Return the [X, Y] coordinate for the center point of the cell that contains the specified text.  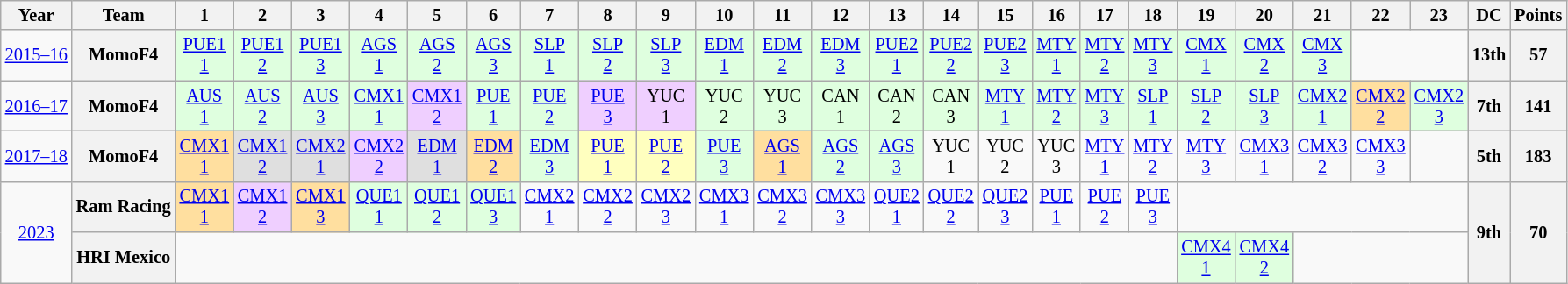
2016–17 [37, 106]
10 [724, 15]
CMX13 [320, 207]
QUE22 [951, 207]
AUS2 [262, 106]
QUE21 [897, 207]
HRI Mexico [124, 258]
2 [262, 15]
QUE23 [1006, 207]
PUE22 [951, 55]
PUE23 [1006, 55]
11 [782, 15]
5 [437, 15]
19 [1206, 15]
PUE12 [262, 55]
7th [1489, 106]
CAN2 [897, 106]
6 [493, 15]
21 [1322, 15]
QUE11 [379, 207]
18 [1153, 15]
14 [951, 15]
CAN3 [951, 106]
20 [1264, 15]
1 [204, 15]
15 [1006, 15]
CMX42 [1264, 258]
13 [897, 15]
Year [37, 15]
141 [1538, 106]
23 [1439, 15]
PUE13 [320, 55]
PUE11 [204, 55]
QUE13 [493, 207]
57 [1538, 55]
5th [1489, 156]
70 [1538, 231]
3 [320, 15]
AUS3 [320, 106]
12 [841, 15]
17 [1104, 15]
AUS1 [204, 106]
CMX2 [1264, 55]
4 [379, 15]
22 [1380, 15]
16 [1056, 15]
8 [607, 15]
CMX1 [1206, 55]
CAN1 [841, 106]
Team [124, 15]
CMX3 [1322, 55]
2015–16 [37, 55]
QUE12 [437, 207]
2023 [37, 231]
2017–18 [37, 156]
Ram Racing [124, 207]
DC [1489, 15]
13th [1489, 55]
9th [1489, 231]
CMX41 [1206, 258]
7 [549, 15]
Points [1538, 15]
183 [1538, 156]
9 [666, 15]
PUE21 [897, 55]
